Return (x, y) of the center of cell containing provided text 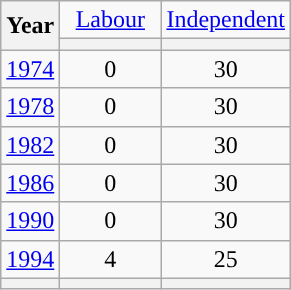
Independent (226, 20)
Labour (110, 20)
1982 (30, 145)
1990 (30, 221)
1994 (30, 259)
1974 (30, 69)
Year (30, 26)
4 (110, 259)
25 (226, 259)
1978 (30, 107)
1986 (30, 183)
